Pinpoint the cell where the given text exists, returning its [x, y] midpoint coordinate. 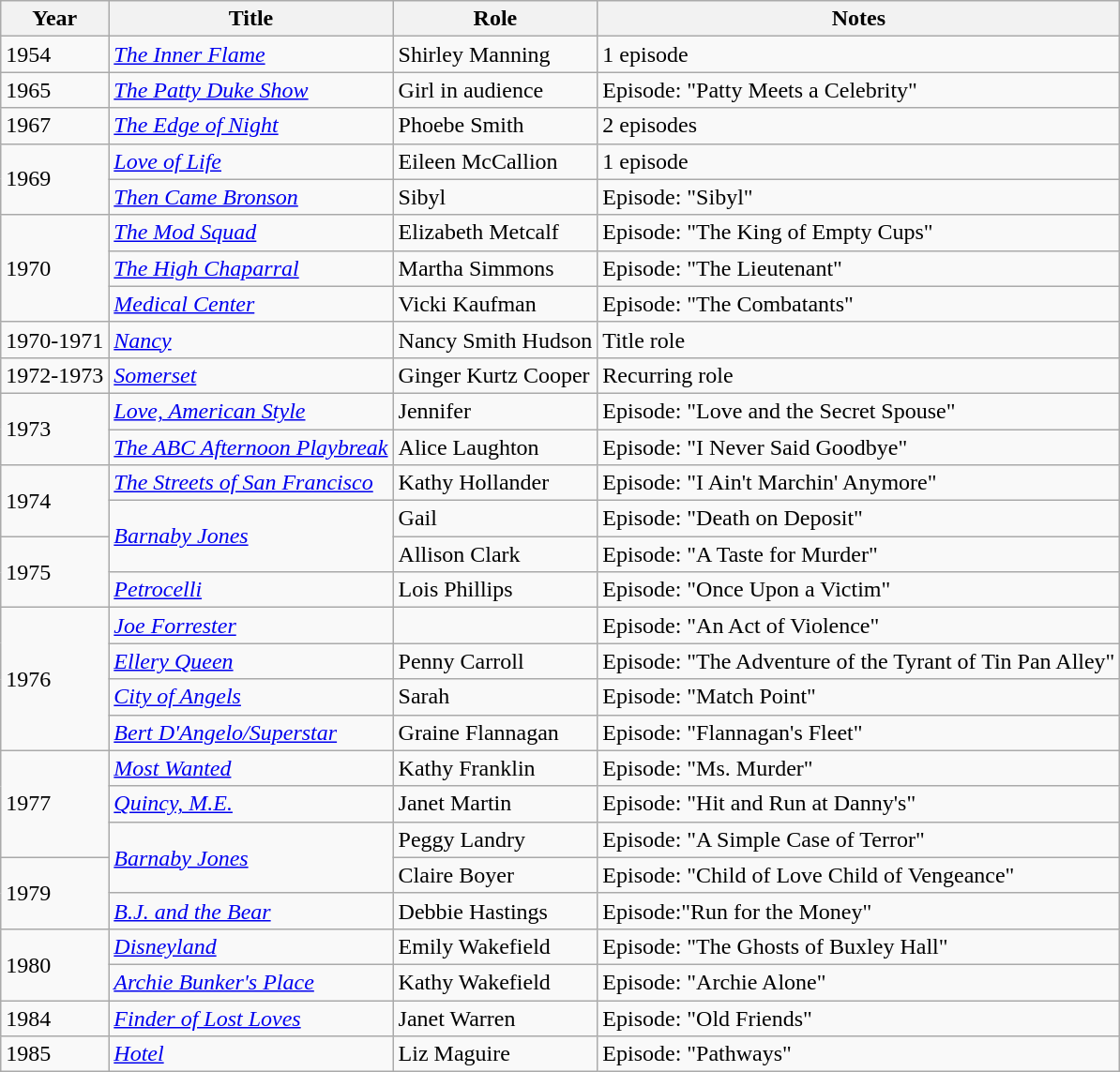
Quincy, M.E. [251, 804]
Petrocelli [251, 590]
1980 [54, 964]
The Mod Squad [251, 233]
Medical Center [251, 304]
Episode: "The Combatants" [859, 304]
Martha Simmons [495, 268]
1967 [54, 126]
Episode: "Archie Alone" [859, 982]
Nancy [251, 340]
Phoebe Smith [495, 126]
Episode: "The Lieutenant" [859, 268]
1965 [54, 90]
1970 [54, 268]
Jennifer [495, 411]
Love of Life [251, 161]
1974 [54, 501]
1973 [54, 429]
2 episodes [859, 126]
Eileen McCallion [495, 161]
Elizabeth Metcalf [495, 233]
The Inner Flame [251, 54]
Episode: "A Taste for Murder" [859, 554]
Hotel [251, 1054]
Ginger Kurtz Cooper [495, 375]
Episode: "I Never Said Goodbye" [859, 447]
City of Angels [251, 697]
Episode: "The King of Empty Cups" [859, 233]
Janet Martin [495, 804]
The ABC Afternoon Playbreak [251, 447]
Episode: "Patty Meets a Celebrity" [859, 90]
1975 [54, 572]
Episode: "An Act of Violence" [859, 626]
Shirley Manning [495, 54]
Kathy Franklin [495, 768]
Allison Clark [495, 554]
Disneyland [251, 946]
Episode: "Pathways" [859, 1054]
Nancy Smith Hudson [495, 340]
Episode: "I Ain't Marchin' Anymore" [859, 483]
Lois Phillips [495, 590]
Finder of Lost Loves [251, 1018]
Archie Bunker's Place [251, 982]
Episode: "Old Friends" [859, 1018]
Episode: "Once Upon a Victim" [859, 590]
Penny Carroll [495, 661]
Episode:"Run for the Money" [859, 911]
Kathy Hollander [495, 483]
Bert D'Angelo/Superstar [251, 732]
Vicki Kaufman [495, 304]
Most Wanted [251, 768]
1979 [54, 893]
B.J. and the Bear [251, 911]
Kathy Wakefield [495, 982]
1969 [54, 179]
Year [54, 19]
Ellery Queen [251, 661]
Girl in audience [495, 90]
Episode: "Match Point" [859, 697]
Recurring role [859, 375]
Episode: "A Simple Case of Terror" [859, 839]
Debbie Hastings [495, 911]
Episode: "The Adventure of the Tyrant of Tin Pan Alley" [859, 661]
Gail [495, 519]
Alice Laughton [495, 447]
1972-1973 [54, 375]
1977 [54, 804]
Title [251, 19]
Episode: "Child of Love Child of Vengeance" [859, 875]
Episode: "Hit and Run at Danny's" [859, 804]
Peggy Landry [495, 839]
Episode: "The Ghosts of Buxley Hall" [859, 946]
1984 [54, 1018]
Somerset [251, 375]
Sarah [495, 697]
Liz Maguire [495, 1054]
Emily Wakefield [495, 946]
Episode: "Death on Deposit" [859, 519]
Sibyl [495, 197]
The Streets of San Francisco [251, 483]
1976 [54, 679]
Episode: "Flannagan's Fleet" [859, 732]
The Patty Duke Show [251, 90]
The High Chaparral [251, 268]
Title role [859, 340]
Then Came Bronson [251, 197]
Role [495, 19]
The Edge of Night [251, 126]
Notes [859, 19]
Episode: "Love and the Secret Spouse" [859, 411]
Joe Forrester [251, 626]
1954 [54, 54]
1985 [54, 1054]
Claire Boyer [495, 875]
Episode: "Sibyl" [859, 197]
1970-1971 [54, 340]
Janet Warren [495, 1018]
Love, American Style [251, 411]
Episode: "Ms. Murder" [859, 768]
Graine Flannagan [495, 732]
